Pinpoint the cell where the given text exists, returning its (x, y) midpoint coordinate. 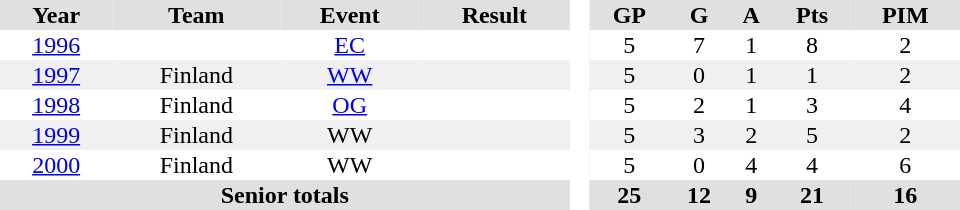
Team (196, 15)
25 (629, 195)
Pts (812, 15)
8 (812, 45)
OG (350, 105)
1998 (56, 105)
9 (752, 195)
Event (350, 15)
Senior totals (285, 195)
PIM (906, 15)
Year (56, 15)
6 (906, 165)
Result (494, 15)
12 (698, 195)
A (752, 15)
1996 (56, 45)
2000 (56, 165)
G (698, 15)
GP (629, 15)
1997 (56, 75)
EC (350, 45)
16 (906, 195)
1999 (56, 135)
7 (698, 45)
21 (812, 195)
